For the text-containing cell, return its midpoint in (X, Y) coordinate format. 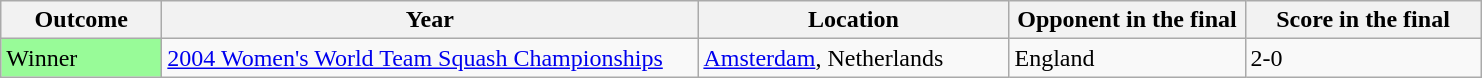
Year (430, 20)
2004 Women's World Team Squash Championships (430, 58)
Location (854, 20)
Opponent in the final (1127, 20)
Amsterdam, Netherlands (854, 58)
Winner (82, 58)
Score in the final (1363, 20)
England (1127, 58)
2-0 (1363, 58)
Outcome (82, 20)
